Detect which cell encompasses the target text, then output its (X, Y) center coordinate. 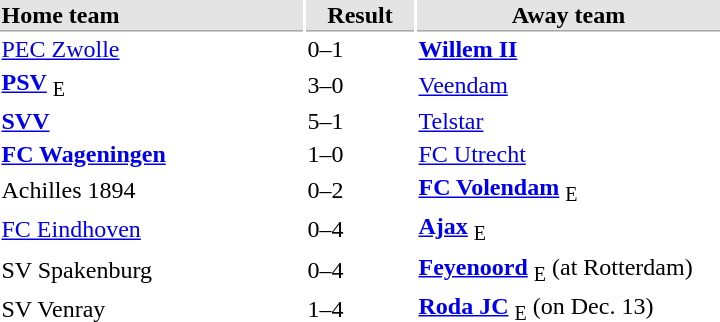
PEC Zwolle (152, 49)
Feyenoord E (at Rotterdam) (568, 269)
Ajax E (568, 230)
0–2 (360, 191)
FC Eindhoven (152, 230)
Telstar (568, 122)
FC Wageningen (152, 155)
Away team (568, 16)
Willem II (568, 49)
Veendam (568, 86)
SV Spakenburg (152, 269)
SVV (152, 122)
3–0 (360, 86)
Home team (152, 16)
5–1 (360, 122)
Result (360, 16)
0–1 (360, 49)
FC Utrecht (568, 155)
FC Volendam E (568, 191)
1–0 (360, 155)
PSV E (152, 86)
Achilles 1894 (152, 191)
